Pinpoint the cell where the given text exists, returning its (X, Y) midpoint coordinate. 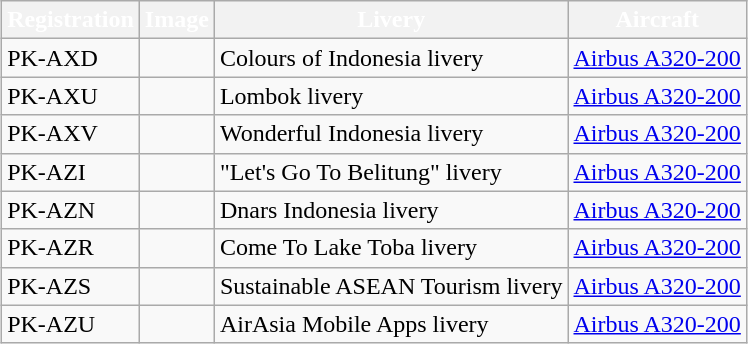
AirAsia Mobile Apps livery (391, 324)
Livery (391, 20)
Colours of Indonesia livery (391, 58)
PK-AZS (71, 286)
Sustainable ASEAN Tourism livery (391, 286)
PK-AZI (71, 172)
Lombok livery (391, 96)
Wonderful Indonesia livery (391, 134)
PK-AXU (71, 96)
"Let's Go To Belitung" livery (391, 172)
Dnars Indonesia livery (391, 210)
PK-AZR (71, 248)
Image (176, 20)
PK-AZU (71, 324)
Registration (71, 20)
Come To Lake Toba livery (391, 248)
PK-AXD (71, 58)
PK-AZN (71, 210)
PK-AXV (71, 134)
Aircraft (657, 20)
